From the cell containing the given text, extract its center point as (x, y) coordinate. 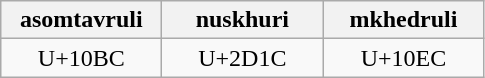
U+10BC (82, 58)
U+2D1C (242, 58)
mkhedruli (404, 20)
U+10EC (404, 58)
nuskhuri (242, 20)
asomtavruli (82, 20)
